Return (X, Y) of the center of cell containing provided text 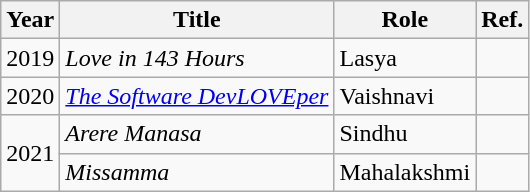
2021 (30, 153)
Vaishnavi (405, 96)
Year (30, 20)
2020 (30, 96)
Ref. (502, 20)
Missamma (197, 172)
Love in 143 Hours (197, 58)
2019 (30, 58)
Title (197, 20)
Mahalakshmi (405, 172)
Sindhu (405, 134)
Role (405, 20)
Lasya (405, 58)
The Software DevLOVEper (197, 96)
Arere Manasa (197, 134)
